Find where the given text appears and provide that cell's center as (X, Y) coordinate. 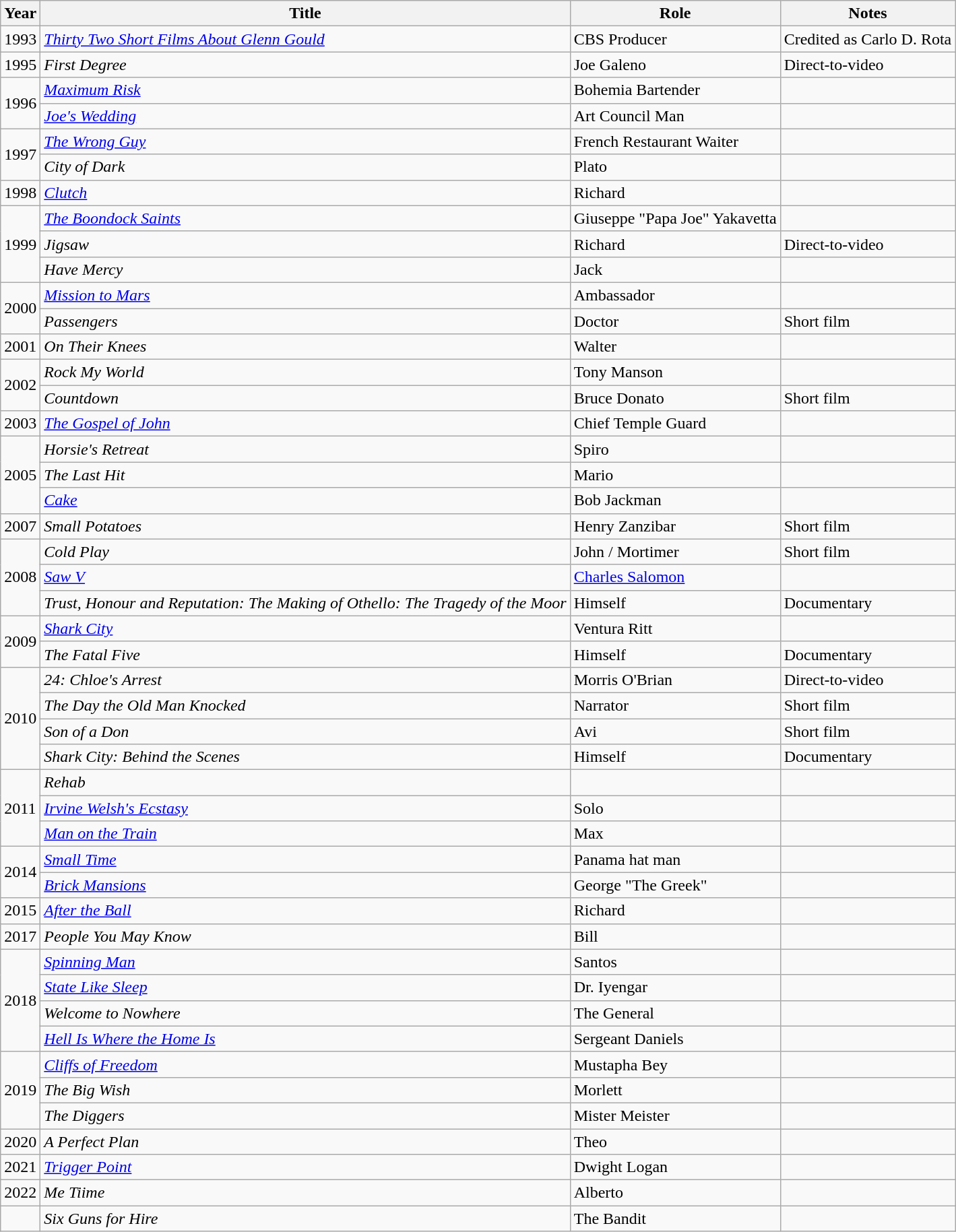
Six Guns for Hire (305, 1219)
The Bandit (675, 1219)
Joe Galeno (675, 65)
George "The Greek" (675, 885)
Cake (305, 500)
Shark City: Behind the Scenes (305, 757)
Mustapha Bey (675, 1064)
Irvine Welsh's Ecstasy (305, 808)
Small Time (305, 860)
Me Tiime (305, 1193)
Tony Manson (675, 372)
Avi (675, 731)
Ambassador (675, 295)
Theo (675, 1142)
2009 (20, 641)
Horsie's Retreat (305, 449)
Joe's Wedding (305, 116)
1998 (20, 193)
Son of a Don (305, 731)
The Boondock Saints (305, 218)
A Perfect Plan (305, 1142)
Cold Play (305, 552)
Cliffs of Freedom (305, 1064)
Morlett (675, 1090)
Year (20, 13)
Role (675, 13)
Rehab (305, 783)
2015 (20, 911)
Jack (675, 269)
Art Council Man (675, 116)
Notes (868, 13)
Hell Is Where the Home Is (305, 1039)
Doctor (675, 321)
2010 (20, 718)
Shark City (305, 628)
Brick Mansions (305, 885)
2002 (20, 385)
2014 (20, 872)
Panama hat man (675, 860)
Giuseppe "Papa Joe" Yakavetta (675, 218)
2022 (20, 1193)
Alberto (675, 1193)
2007 (20, 526)
Bob Jackman (675, 500)
The Diggers (305, 1115)
Henry Zanzibar (675, 526)
Passengers (305, 321)
The Gospel of John (305, 424)
Bohemia Bartender (675, 90)
Maximum Risk (305, 90)
1999 (20, 244)
Trigger Point (305, 1167)
1995 (20, 65)
John / Mortimer (675, 552)
Saw V (305, 577)
The Fatal Five (305, 654)
Santos (675, 962)
The Last Hit (305, 475)
First Degree (305, 65)
Mister Meister (675, 1115)
2017 (20, 936)
Small Potatoes (305, 526)
2000 (20, 308)
2020 (20, 1142)
State Like Sleep (305, 987)
After the Ball (305, 911)
2005 (20, 475)
Dr. Iyengar (675, 987)
Welcome to Nowhere (305, 1013)
2011 (20, 808)
Rock My World (305, 372)
Countdown (305, 398)
Dwight Logan (675, 1167)
CBS Producer (675, 39)
Bill (675, 936)
Have Mercy (305, 269)
24: Chloe's Arrest (305, 680)
Narrator (675, 705)
Max (675, 834)
Spiro (675, 449)
2003 (20, 424)
1997 (20, 154)
Charles Salomon (675, 577)
2018 (20, 1000)
The General (675, 1013)
2019 (20, 1090)
The Big Wish (305, 1090)
Jigsaw (305, 244)
Walter (675, 347)
The Day the Old Man Knocked (305, 705)
2001 (20, 347)
The Wrong Guy (305, 141)
Sergeant Daniels (675, 1039)
Title (305, 13)
Trust, Honour and Reputation: The Making of Othello: The Tragedy of the Moor (305, 603)
On Their Knees (305, 347)
Morris O'Brian (675, 680)
1993 (20, 39)
Ventura Ritt (675, 628)
French Restaurant Waiter (675, 141)
Bruce Donato (675, 398)
Plato (675, 167)
Chief Temple Guard (675, 424)
Credited as Carlo D. Rota (868, 39)
Thirty Two Short Films About Glenn Gould (305, 39)
2008 (20, 577)
Spinning Man (305, 962)
Man on the Train (305, 834)
1996 (20, 103)
Clutch (305, 193)
Mission to Mars (305, 295)
Solo (675, 808)
2021 (20, 1167)
People You May Know (305, 936)
City of Dark (305, 167)
Mario (675, 475)
